Pinpoint the cell where the given text exists, returning its [X, Y] midpoint coordinate. 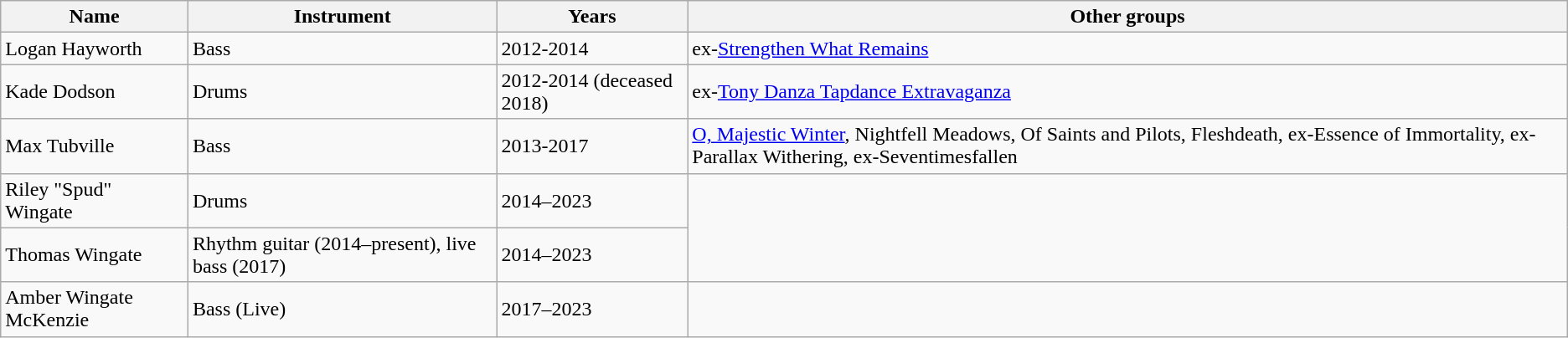
2013-2017 [592, 146]
O, Majestic Winter, Nightfell Meadows, Of Saints and Pilots, Fleshdeath, ex-Essence of Immortality, ex-Parallax Withering, ex-Seventimesfallen [1127, 146]
Riley "Spud" Wingate [95, 201]
ex-Tony Danza Tapdance Extravaganza [1127, 92]
Thomas Wingate [95, 254]
2012-2014 [592, 49]
Amber Wingate McKenzie [95, 310]
Kade Dodson [95, 92]
ex-Strengthen What Remains [1127, 49]
2012-2014 (deceased 2018) [592, 92]
Instrument [342, 17]
Rhythm guitar (2014–present), live bass (2017) [342, 254]
Other groups [1127, 17]
Max Tubville [95, 146]
Logan Hayworth [95, 49]
Name [95, 17]
Years [592, 17]
2017–2023 [592, 310]
Bass (Live) [342, 310]
